Detect which cell encompasses the target text, then output its [X, Y] center coordinate. 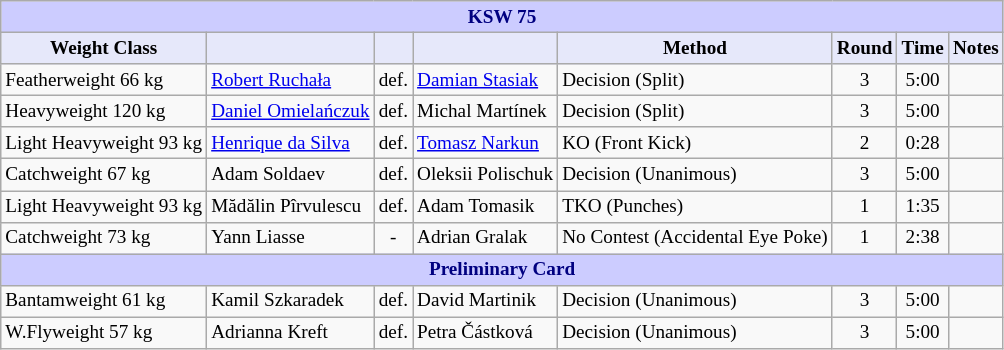
Adam Tomasik [486, 206]
TKO (Punches) [696, 206]
Tomasz Narkun [486, 143]
KO (Front Kick) [696, 143]
Damian Stasiak [486, 80]
Heavyweight 120 kg [104, 111]
Catchweight 67 kg [104, 175]
Catchweight 73 kg [104, 238]
Time [922, 48]
Henrique da Silva [290, 143]
Weight Class [104, 48]
W.Flyweight 57 kg [104, 333]
David Martinik [486, 301]
- [393, 238]
Daniel Omielańczuk [290, 111]
2 [864, 143]
Adrianna Kreft [290, 333]
1:35 [922, 206]
Round [864, 48]
KSW 75 [502, 17]
0:28 [922, 143]
Notes [976, 48]
Robert Ruchała [290, 80]
2:38 [922, 238]
Adrian Gralak [486, 238]
Bantamweight 61 kg [104, 301]
No Contest (Accidental Eye Poke) [696, 238]
Method [696, 48]
Yann Liasse [290, 238]
Kamil Szkaradek [290, 301]
Adam Soldaev [290, 175]
Featherweight 66 kg [104, 80]
Oleksii Polischuk [486, 175]
Mădălin Pîrvulescu [290, 206]
Preliminary Card [502, 270]
Petra Částková [486, 333]
Michal Martínek [486, 111]
